Return (X, Y) of the center of cell containing provided text 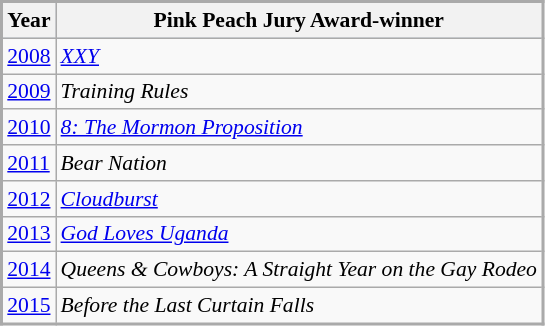
Cloudburst (300, 199)
XXY (300, 56)
2008 (29, 56)
Year (29, 20)
2015 (29, 306)
Pink Peach Jury Award-winner (300, 20)
2013 (29, 234)
God Loves Uganda (300, 234)
Bear Nation (300, 163)
8: The Mormon Proposition (300, 128)
Training Rules (300, 92)
Queens & Cowboys: A Straight Year on the Gay Rodeo (300, 270)
2012 (29, 199)
2011 (29, 163)
2009 (29, 92)
Before the Last Curtain Falls (300, 306)
2014 (29, 270)
2010 (29, 128)
